Capture the cell that displays the provided text and extract its (x, y) central coordinate. 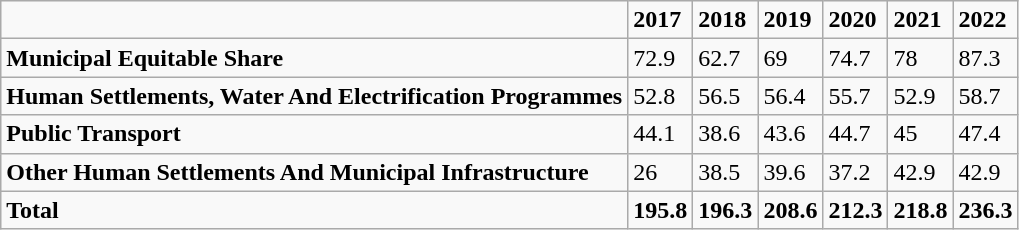
2017 (660, 20)
208.6 (790, 210)
Other Human Settlements And Municipal Infrastructure (314, 172)
2021 (920, 20)
74.7 (856, 58)
2022 (986, 20)
212.3 (856, 210)
87.3 (986, 58)
2018 (726, 20)
44.7 (856, 134)
78 (920, 58)
44.1 (660, 134)
Municipal Equitable Share (314, 58)
47.4 (986, 134)
38.6 (726, 134)
218.8 (920, 210)
56.4 (790, 96)
43.6 (790, 134)
2019 (790, 20)
52.8 (660, 96)
Human Settlements, Water And Electrification Programmes (314, 96)
56.5 (726, 96)
69 (790, 58)
Total (314, 210)
39.6 (790, 172)
62.7 (726, 58)
38.5 (726, 172)
196.3 (726, 210)
58.7 (986, 96)
37.2 (856, 172)
52.9 (920, 96)
55.7 (856, 96)
Public Transport (314, 134)
236.3 (986, 210)
45 (920, 134)
195.8 (660, 210)
72.9 (660, 58)
2020 (856, 20)
26 (660, 172)
